Scan for the cell matching the given text and deliver its [X, Y] coordinate at center. 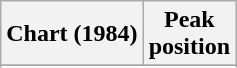
Peakposition [189, 34]
Chart (1984) [72, 34]
